Identify which cell holds the provided text, then report its (X, Y) central coordinate. 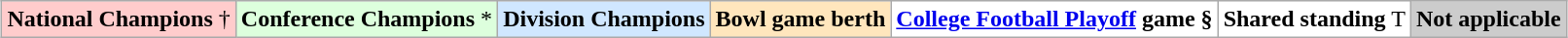
Bowl game berth (801, 19)
National Champions † (119, 19)
College Football Playoff game § (1054, 19)
Division Champions (604, 19)
Shared standing T (1314, 19)
Not applicable (1488, 19)
Conference Champions * (366, 19)
